Determine the [X, Y] coordinate at the center of the cell enclosing the given text.  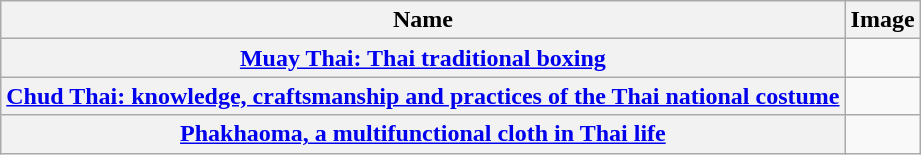
Image [882, 20]
Muay Thai: Thai traditional boxing [423, 58]
Phakhaoma, a multifunctional cloth in Thai life [423, 134]
Chud Thai: knowledge, craftsmanship and practices of the Thai national costume [423, 96]
Name [423, 20]
